Provide the [x, y] coordinate of the cell's center where the given text is located.  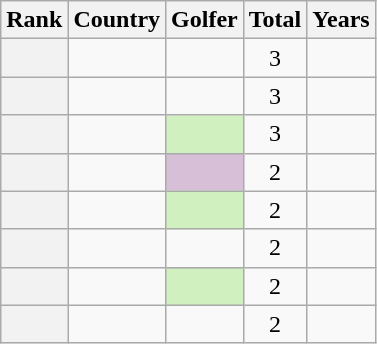
Rank [34, 20]
Country [117, 20]
Total [275, 20]
Golfer [205, 20]
Years [341, 20]
